Determine the [X, Y] coordinate at the center of the cell enclosing the given text.  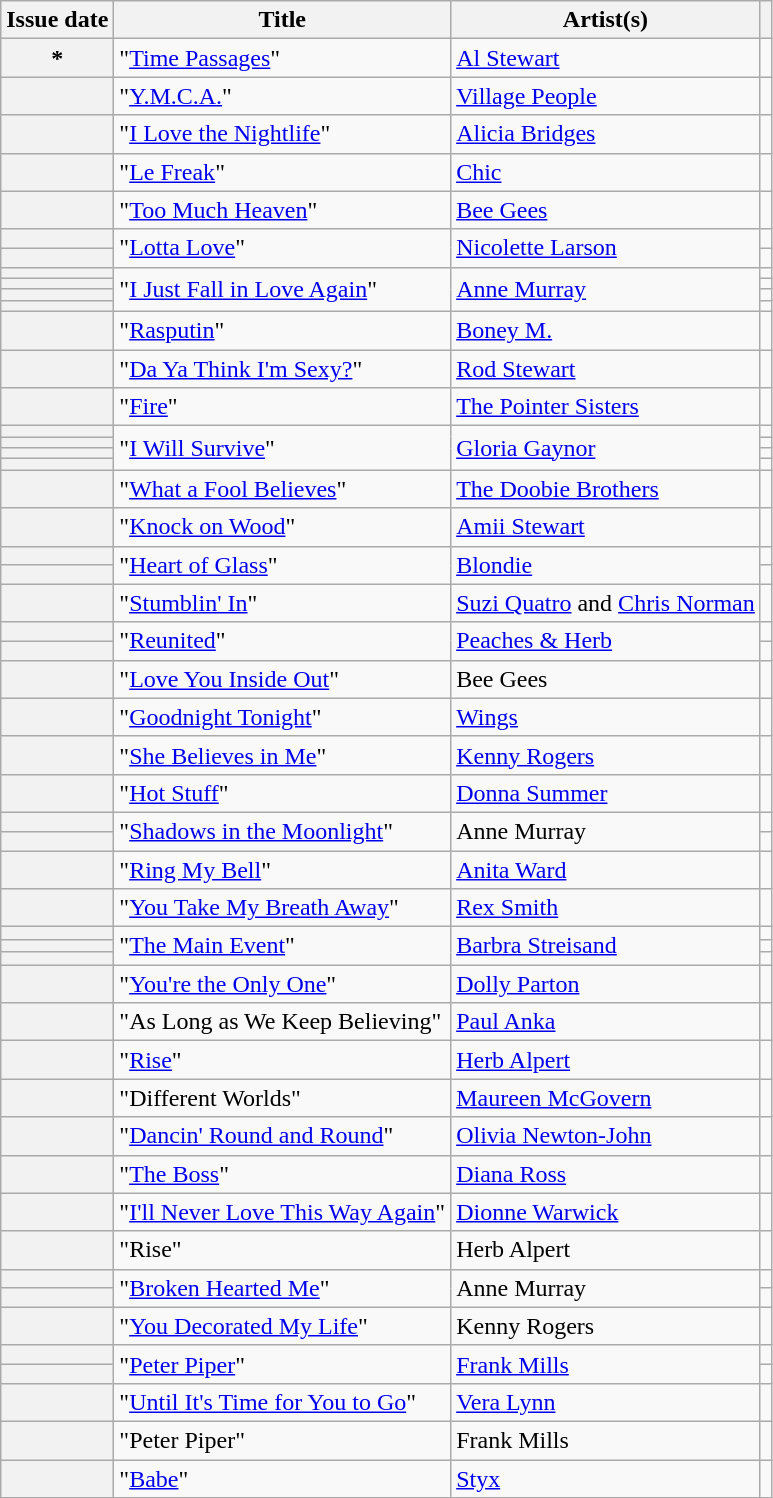
* [58, 58]
Artist(s) [606, 20]
"Y.M.C.A." [282, 96]
"You Take My Breath Away" [282, 908]
Boney M. [606, 330]
"Too Much Heaven" [282, 210]
"I'll Never Love This Way Again" [282, 1212]
"Da Ya Think I'm Sexy?" [282, 369]
"What a Fool Believes" [282, 489]
Donna Summer [606, 793]
"Different Worlds" [282, 1098]
Dolly Parton [606, 984]
"The Boss" [282, 1174]
Blondie [606, 565]
Amii Stewart [606, 527]
"Knock on Wood" [282, 527]
Paul Anka [606, 1022]
The Pointer Sisters [606, 407]
"I Just Fall in Love Again" [282, 289]
"Time Passages" [282, 58]
"The Main Event" [282, 946]
"Hot Stuff" [282, 793]
"Le Freak" [282, 172]
Peaches & Herb [606, 641]
Diana Ross [606, 1174]
"Babe" [282, 1479]
"Reunited" [282, 641]
"You Decorated My Life" [282, 1326]
Rod Stewart [606, 369]
Vera Lynn [606, 1402]
Village People [606, 96]
"Fire" [282, 407]
"Heart of Glass" [282, 565]
Rex Smith [606, 908]
"As Long as We Keep Believing" [282, 1022]
Dionne Warwick [606, 1212]
Olivia Newton-John [606, 1136]
"Rasputin" [282, 330]
Barbra Streisand [606, 946]
Al Stewart [606, 58]
"Ring My Bell" [282, 869]
Suzi Quatro and Chris Norman [606, 603]
"Shadows in the Moonlight" [282, 831]
"I Love the Nightlife" [282, 134]
Nicolette Larson [606, 248]
The Doobie Brothers [606, 489]
Styx [606, 1479]
Anita Ward [606, 869]
Chic [606, 172]
"You're the Only One" [282, 984]
"Stumblin' In" [282, 603]
"Goodnight Tonight" [282, 717]
Title [282, 20]
"Love You Inside Out" [282, 679]
Maureen McGovern [606, 1098]
Wings [606, 717]
"Lotta Love" [282, 248]
"Broken Hearted Me" [282, 1288]
Issue date [58, 20]
"I Will Survive" [282, 448]
"Dancin' Round and Round" [282, 1136]
Gloria Gaynor [606, 448]
Alicia Bridges [606, 134]
"She Believes in Me" [282, 755]
"Until It's Time for You to Go" [282, 1402]
